Capture the cell that displays the provided text and extract its [X, Y] central coordinate. 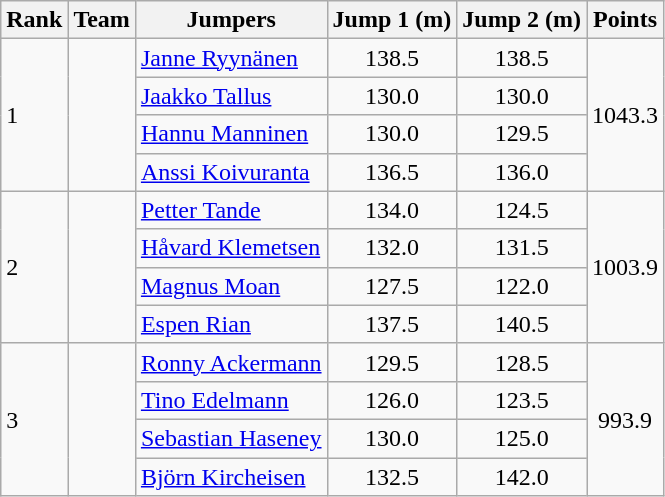
140.5 [522, 324]
136.5 [392, 172]
Jump 2 (m) [522, 20]
3 [34, 419]
134.0 [392, 210]
Janne Ryynänen [231, 58]
Rank [34, 20]
Espen Rian [231, 324]
131.5 [522, 248]
1003.9 [626, 267]
128.5 [522, 362]
Sebastian Haseney [231, 438]
137.5 [392, 324]
Jaakko Tallus [231, 96]
Hannu Manninen [231, 134]
Points [626, 20]
142.0 [522, 477]
123.5 [522, 400]
Anssi Koivuranta [231, 172]
122.0 [522, 286]
Jumpers [231, 20]
132.5 [392, 477]
125.0 [522, 438]
1043.3 [626, 115]
Team [102, 20]
993.9 [626, 419]
132.0 [392, 248]
Jump 1 (m) [392, 20]
Petter Tande [231, 210]
126.0 [392, 400]
127.5 [392, 286]
Magnus Moan [231, 286]
2 [34, 267]
Ronny Ackermann [231, 362]
Björn Kircheisen [231, 477]
Tino Edelmann [231, 400]
124.5 [522, 210]
Håvard Klemetsen [231, 248]
136.0 [522, 172]
1 [34, 115]
